Output the [X, Y] coordinate of the center of the cell containing the given text.  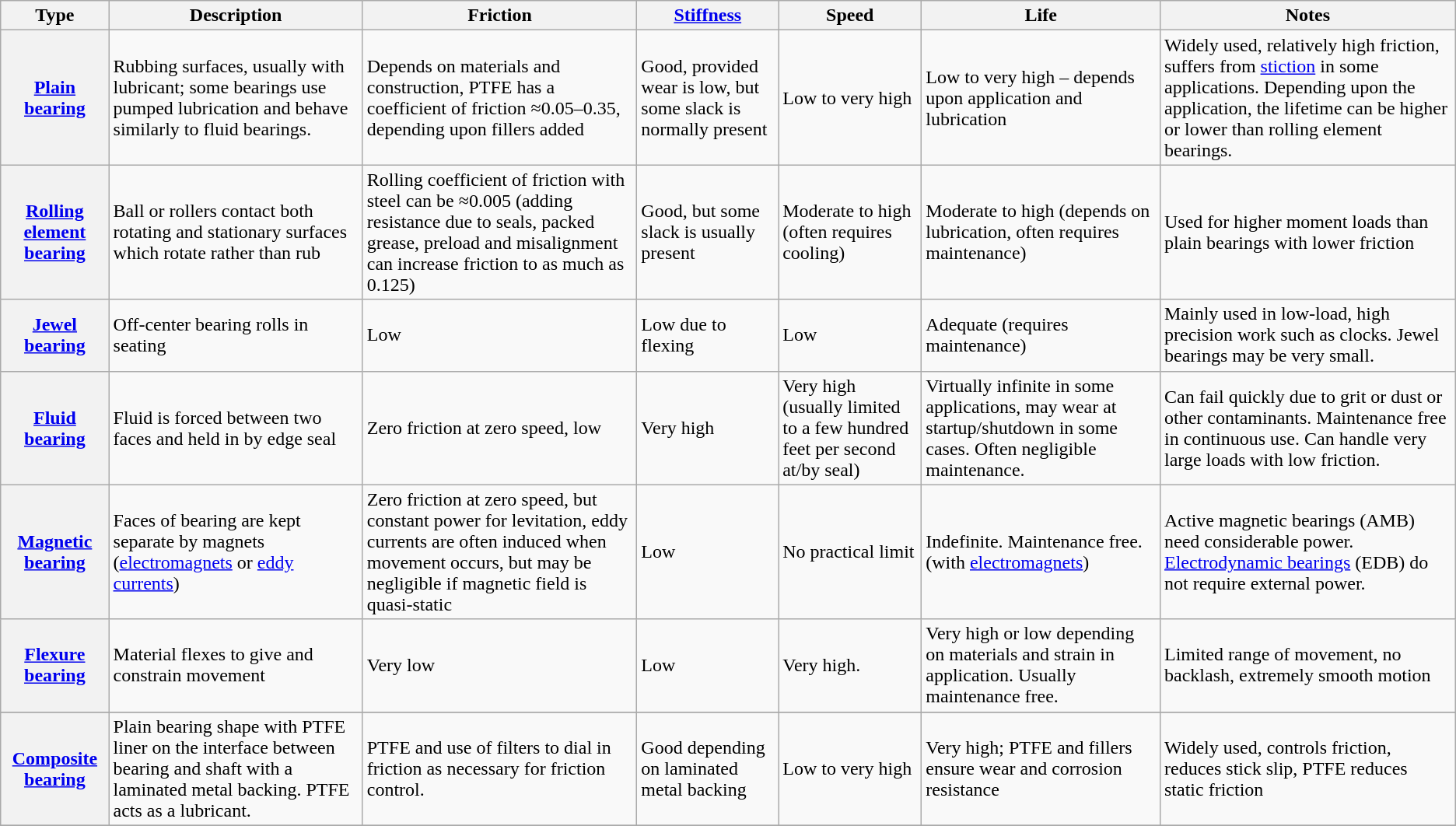
Depends on materials and construction, PTFE has a coefficient of friction ≈0.05–0.35, depending upon fillers added [499, 98]
Type [54, 16]
Adequate (requires maintenance) [1041, 335]
Active magnetic bearings (AMB) need considerable power. Electrodynamic bearings (EDB) do not require external power. [1307, 552]
Material flexes to give and constrain movement [236, 666]
Good depending on laminated metal backing [708, 768]
Very high or low depending on materials and strain in application. Usually maintenance free. [1041, 666]
Friction [499, 16]
Low due to flexing [708, 335]
Good, provided wear is low, but some slack is normally present [708, 98]
Limited range of movement, no backlash, extremely smooth motion [1307, 666]
Flexure bearing [54, 666]
Very high [708, 428]
Rolling element bearing [54, 232]
Good, but some slack is usually present [708, 232]
Fluid is forced between two faces and held in by edge seal [236, 428]
Stiffness [708, 16]
Magnetic bearing [54, 552]
Speed [850, 16]
Mainly used in low-load, high precision work such as clocks. Jewel bearings may be very small. [1307, 335]
Indefinite. Maintenance free. (with electromagnets) [1041, 552]
Fluid bearing [54, 428]
Description [236, 16]
Very low [499, 666]
Faces of bearing are kept separate by magnets (electromagnets or eddy currents) [236, 552]
Widely used, controls friction, reduces stick slip, PTFE reduces static friction [1307, 768]
Very high. [850, 666]
Life [1041, 16]
Virtually infinite in some applications, may wear at startup/shutdown in some cases. Often negligible maintenance. [1041, 428]
Plain bearing [54, 98]
Ball or rollers contact both rotating and stationary surfaces which rotate rather than rub [236, 232]
Used for higher moment loads than plain bearings with lower friction [1307, 232]
No practical limit [850, 552]
Moderate to high (often requires cooling) [850, 232]
Can fail quickly due to grit or dust or other contaminants. Maintenance free in continuous use. Can handle very large loads with low friction. [1307, 428]
Plain bearing shape with PTFE liner on the interface between bearing and shaft with a laminated metal backing. PTFE acts as a lubricant. [236, 768]
PTFE and use of filters to dial in friction as necessary for friction control. [499, 768]
Very high; PTFE and fillers ensure wear and corrosion resistance [1041, 768]
Notes [1307, 16]
Moderate to high (depends on lubrication, often requires maintenance) [1041, 232]
Rubbing surfaces, usually with lubricant; some bearings use pumped lubrication and behave similarly to fluid bearings. [236, 98]
Very high (usually limited to a few hundred feet per second at/by seal) [850, 428]
Zero friction at zero speed, low [499, 428]
Composite bearing [54, 768]
Jewel bearing [54, 335]
Off-center bearing rolls in seating [236, 335]
Low to very high – depends upon application and lubrication [1041, 98]
